Identify which cell holds the provided text, then report its [X, Y] central coordinate. 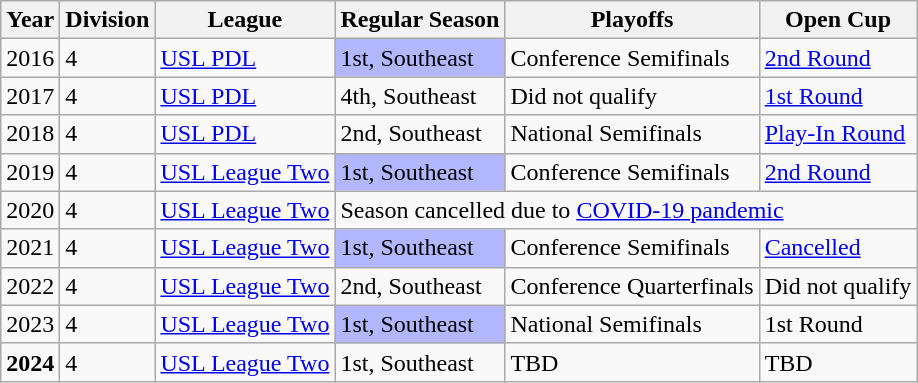
Cancelled [838, 248]
2022 [30, 286]
Open Cup [838, 20]
2023 [30, 324]
Year [30, 20]
2020 [30, 210]
Season cancelled due to COVID-19 pandemic [626, 210]
League [245, 20]
4th, Southeast [420, 96]
Division [108, 20]
2024 [30, 362]
2019 [30, 172]
Playoffs [632, 20]
2021 [30, 248]
2016 [30, 58]
Conference Quarterfinals [632, 286]
Play-In Round [838, 134]
2018 [30, 134]
2017 [30, 96]
Regular Season [420, 20]
